Pinpoint the cell where the given text exists, returning its [X, Y] midpoint coordinate. 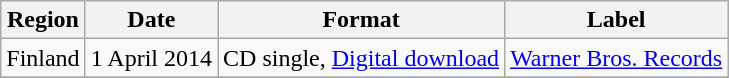
Label [616, 20]
1 April 2014 [151, 58]
Region [43, 20]
CD single, Digital download [362, 58]
Finland [43, 58]
Warner Bros. Records [616, 58]
Date [151, 20]
Format [362, 20]
